Output the (X, Y) coordinate of the center of the cell containing the given text.  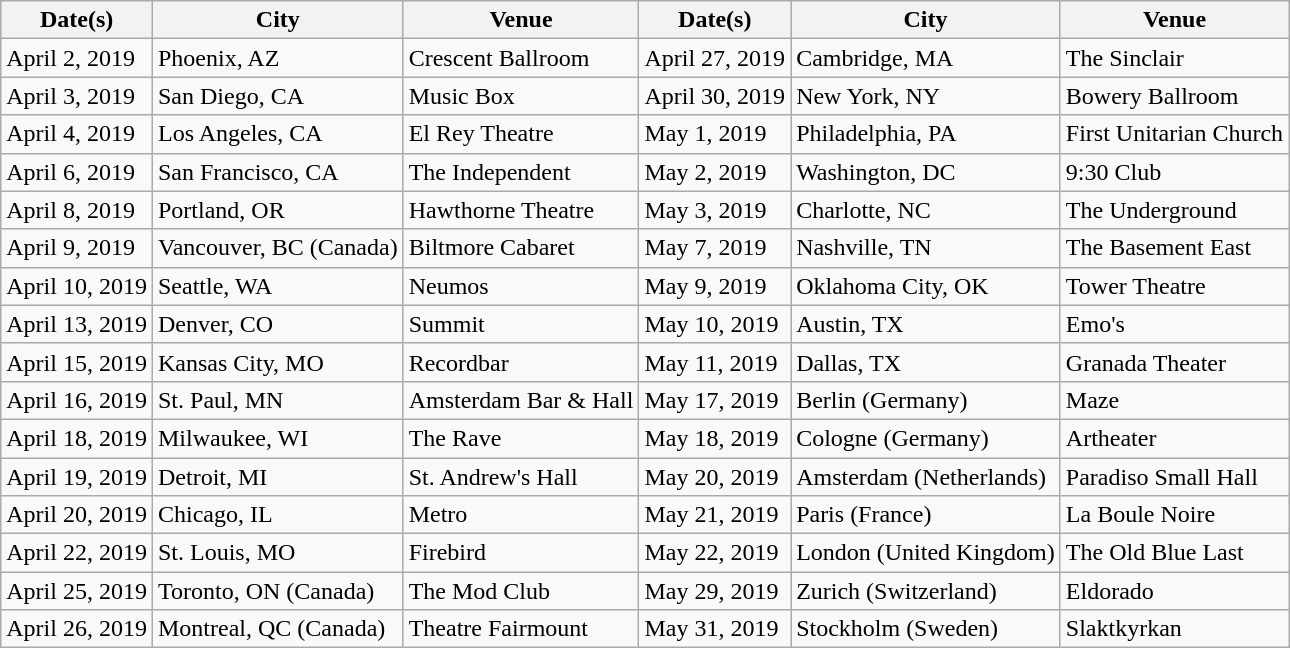
Emo's (1174, 324)
Cologne (Germany) (926, 438)
Music Box (521, 96)
April 26, 2019 (77, 629)
Neumos (521, 286)
May 29, 2019 (715, 591)
Paris (France) (926, 515)
April 30, 2019 (715, 96)
April 22, 2019 (77, 553)
Oklahoma City, OK (926, 286)
The Mod Club (521, 591)
Maze (1174, 400)
May 9, 2019 (715, 286)
Phoenix, AZ (278, 58)
May 31, 2019 (715, 629)
April 25, 2019 (77, 591)
May 1, 2019 (715, 134)
Eldorado (1174, 591)
April 18, 2019 (77, 438)
Austin, TX (926, 324)
Stockholm (Sweden) (926, 629)
New York, NY (926, 96)
The Sinclair (1174, 58)
Seattle, WA (278, 286)
Cambridge, MA (926, 58)
May 11, 2019 (715, 362)
The Old Blue Last (1174, 553)
First Unitarian Church (1174, 134)
Toronto, ON (Canada) (278, 591)
April 4, 2019 (77, 134)
Milwaukee, WI (278, 438)
April 15, 2019 (77, 362)
May 17, 2019 (715, 400)
Slaktkyrkan (1174, 629)
April 27, 2019 (715, 58)
May 18, 2019 (715, 438)
April 2, 2019 (77, 58)
Biltmore Cabaret (521, 248)
April 20, 2019 (77, 515)
London (United Kingdom) (926, 553)
May 22, 2019 (715, 553)
Dallas, TX (926, 362)
April 6, 2019 (77, 172)
May 2, 2019 (715, 172)
Philadelphia, PA (926, 134)
Granada Theater (1174, 362)
April 8, 2019 (77, 210)
St. Louis, MO (278, 553)
St. Paul, MN (278, 400)
Hawthorne Theatre (521, 210)
April 19, 2019 (77, 477)
9:30 Club (1174, 172)
May 20, 2019 (715, 477)
Denver, CO (278, 324)
May 3, 2019 (715, 210)
The Underground (1174, 210)
Detroit, MI (278, 477)
Bowery Ballroom (1174, 96)
Portland, OR (278, 210)
Vancouver, BC (Canada) (278, 248)
Zurich (Switzerland) (926, 591)
Amsterdam (Netherlands) (926, 477)
April 9, 2019 (77, 248)
April 10, 2019 (77, 286)
The Independent (521, 172)
April 13, 2019 (77, 324)
Summit (521, 324)
St. Andrew's Hall (521, 477)
May 7, 2019 (715, 248)
Tower Theatre (1174, 286)
May 10, 2019 (715, 324)
San Diego, CA (278, 96)
Recordbar (521, 362)
May 21, 2019 (715, 515)
La Boule Noire (1174, 515)
The Rave (521, 438)
Los Angeles, CA (278, 134)
April 16, 2019 (77, 400)
The Basement East (1174, 248)
Artheater (1174, 438)
Washington, DC (926, 172)
Kansas City, MO (278, 362)
Paradiso Small Hall (1174, 477)
Amsterdam Bar & Hall (521, 400)
Theatre Fairmount (521, 629)
Charlotte, NC (926, 210)
April 3, 2019 (77, 96)
Crescent Ballroom (521, 58)
Nashville, TN (926, 248)
Berlin (Germany) (926, 400)
El Rey Theatre (521, 134)
Montreal, QC (Canada) (278, 629)
Chicago, IL (278, 515)
Firebird (521, 553)
Metro (521, 515)
San Francisco, CA (278, 172)
